Find where the given text appears and provide that cell's center as [x, y] coordinate. 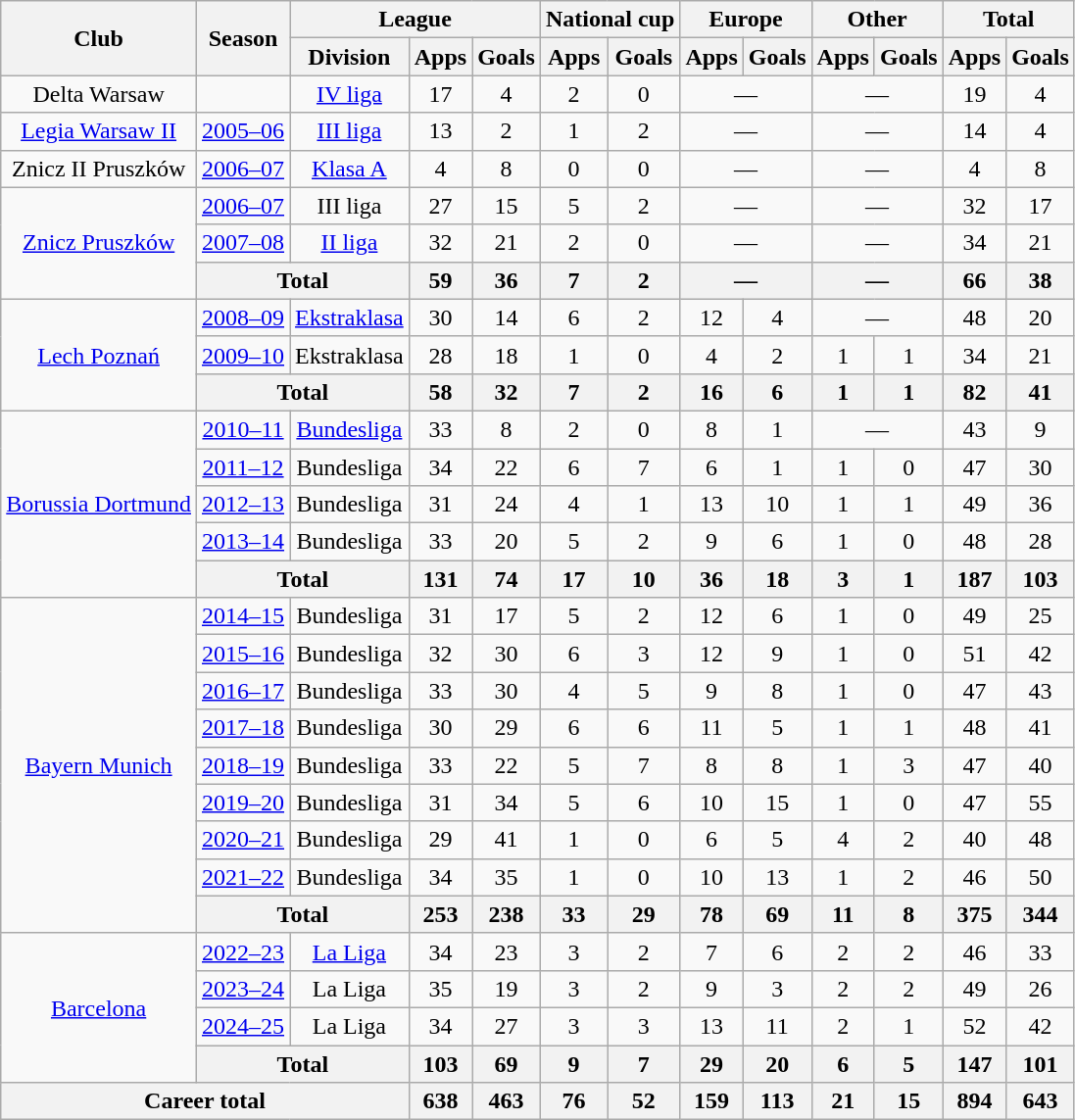
2017–18 [243, 728]
187 [974, 579]
2020–21 [243, 840]
Season [243, 38]
24 [507, 505]
38 [1041, 280]
2015–16 [243, 654]
463 [507, 1101]
23 [507, 951]
2008–09 [243, 317]
Lech Poznań [99, 355]
Other [877, 20]
League [415, 20]
Borussia Dortmund [99, 504]
2014–15 [243, 616]
55 [1041, 803]
2010–11 [243, 429]
25 [1041, 616]
113 [777, 1101]
II liga [350, 243]
101 [1041, 1063]
Delta Warsaw [99, 94]
Znicz Pruszków [99, 243]
375 [974, 914]
74 [507, 579]
Division [350, 57]
Club [99, 38]
238 [507, 914]
50 [1041, 877]
2024–25 [243, 1026]
National cup [610, 20]
Legia Warsaw II [99, 131]
643 [1041, 1101]
2021–22 [243, 877]
Europe [746, 20]
2018–19 [243, 765]
66 [974, 280]
344 [1041, 914]
2013–14 [243, 542]
2016–17 [243, 691]
Bayern Munich [99, 766]
2009–10 [243, 355]
638 [440, 1101]
76 [573, 1101]
2005–06 [243, 131]
159 [711, 1101]
131 [440, 579]
147 [974, 1063]
2011–12 [243, 467]
253 [440, 914]
2007–08 [243, 243]
2019–20 [243, 803]
59 [440, 280]
IV liga [350, 94]
26 [1041, 989]
2012–13 [243, 505]
2023–24 [243, 989]
Znicz II Pruszków [99, 169]
58 [440, 392]
2022–23 [243, 951]
51 [974, 654]
894 [974, 1101]
Career total [205, 1101]
78 [711, 914]
Barcelona [99, 1007]
16 [711, 392]
82 [974, 392]
Klasa A [350, 169]
